Output the [x, y] coordinate of the center of the cell containing the given text.  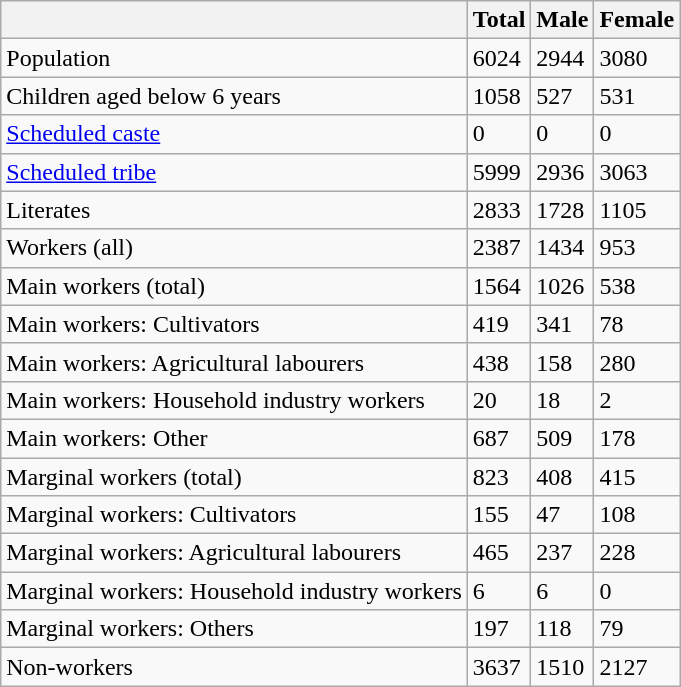
1058 [499, 96]
2 [637, 400]
687 [499, 438]
Main workers: Cultivators [234, 324]
108 [637, 515]
Female [637, 20]
47 [562, 515]
823 [499, 477]
1026 [562, 286]
538 [637, 286]
1510 [562, 667]
178 [637, 438]
2833 [499, 210]
Workers (all) [234, 248]
527 [562, 96]
Marginal workers: Household industry workers [234, 591]
78 [637, 324]
280 [637, 362]
1564 [499, 286]
Total [499, 20]
155 [499, 515]
3080 [637, 58]
79 [637, 629]
Marginal workers (total) [234, 477]
Literates [234, 210]
Main workers: Agricultural labourers [234, 362]
1105 [637, 210]
2127 [637, 667]
419 [499, 324]
438 [499, 362]
Marginal workers: Cultivators [234, 515]
158 [562, 362]
228 [637, 553]
1434 [562, 248]
341 [562, 324]
Main workers (total) [234, 286]
237 [562, 553]
118 [562, 629]
197 [499, 629]
Main workers: Household industry workers [234, 400]
509 [562, 438]
3063 [637, 172]
Children aged below 6 years [234, 96]
Non-workers [234, 667]
Main workers: Other [234, 438]
Marginal workers: Agricultural labourers [234, 553]
415 [637, 477]
2944 [562, 58]
2387 [499, 248]
5999 [499, 172]
408 [562, 477]
Scheduled caste [234, 134]
Marginal workers: Others [234, 629]
Population [234, 58]
20 [499, 400]
18 [562, 400]
1728 [562, 210]
953 [637, 248]
Male [562, 20]
6024 [499, 58]
2936 [562, 172]
3637 [499, 667]
Scheduled tribe [234, 172]
465 [499, 553]
531 [637, 96]
